Return the [X, Y] coordinate for the center point of the cell that contains the specified text.  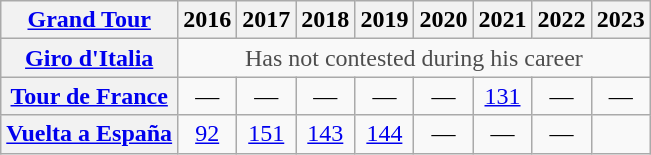
2019 [384, 20]
2022 [562, 20]
151 [266, 134]
2021 [502, 20]
2020 [444, 20]
Tour de France [90, 96]
Grand Tour [90, 20]
2018 [326, 20]
2016 [208, 20]
92 [208, 134]
2023 [620, 20]
143 [326, 134]
Has not contested during his career [414, 58]
Giro d'Italia [90, 58]
144 [384, 134]
Vuelta a España [90, 134]
2017 [266, 20]
131 [502, 96]
